Find where the given text appears and provide that cell's center as (x, y) coordinate. 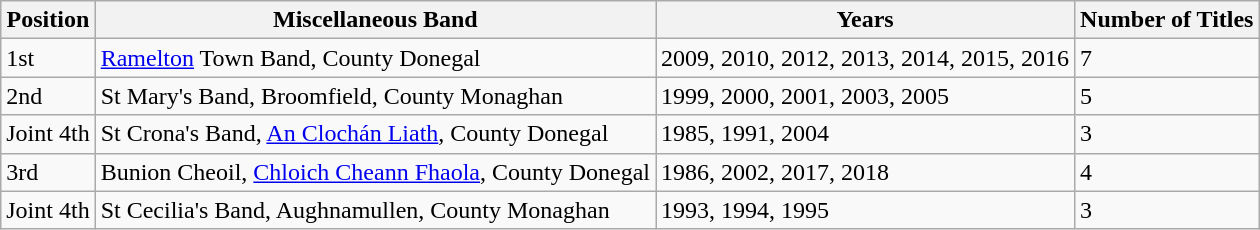
Bunion Cheoil, Chloich Cheann Fhaola, County Donegal (375, 172)
Years (866, 20)
Ramelton Town Band, County Donegal (375, 58)
1985, 1991, 2004 (866, 134)
1999, 2000, 2001, 2003, 2005 (866, 96)
2009, 2010, 2012, 2013, 2014, 2015, 2016 (866, 58)
St Mary's Band, Broomfield, County Monaghan (375, 96)
2nd (48, 96)
1993, 1994, 1995 (866, 210)
1986, 2002, 2017, 2018 (866, 172)
7 (1167, 58)
3rd (48, 172)
1st (48, 58)
St Cecilia's Band, Aughnamullen, County Monaghan (375, 210)
5 (1167, 96)
Miscellaneous Band (375, 20)
Position (48, 20)
4 (1167, 172)
St Crona's Band, An Clochán Liath, County Donegal (375, 134)
Number of Titles (1167, 20)
